Return the [x, y] coordinate for the center point of the cell that contains the specified text.  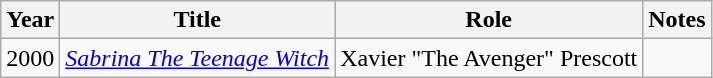
Role [489, 20]
Year [30, 20]
Xavier "The Avenger" Prescott [489, 58]
Notes [677, 20]
Sabrina The Teenage Witch [198, 58]
Title [198, 20]
2000 [30, 58]
